Return the [X, Y] coordinate for the center point of the cell that contains the specified text.  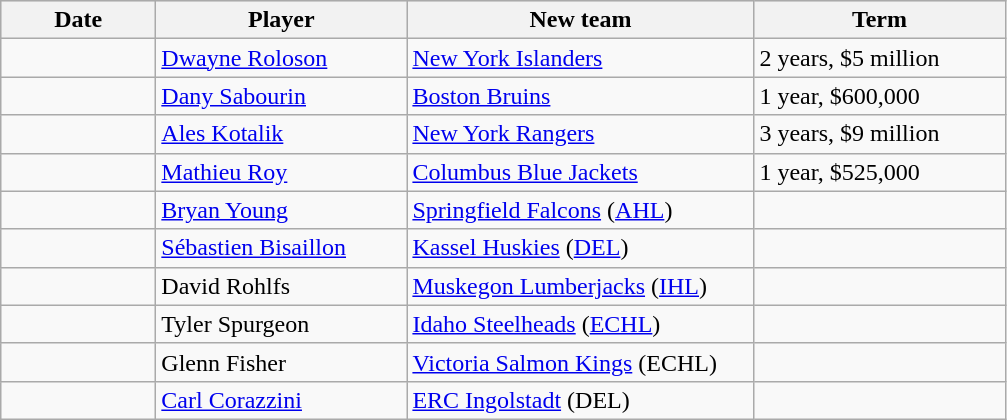
Player [282, 20]
ERC Ingolstadt (DEL) [580, 400]
Muskegon Lumberjacks (IHL) [580, 286]
New team [580, 20]
Springfield Falcons (AHL) [580, 210]
Term [880, 20]
Bryan Young [282, 210]
New York Islanders [580, 58]
Sébastien Bisaillon [282, 248]
Glenn Fisher [282, 362]
Date [78, 20]
2 years, $5 million [880, 58]
Dany Sabourin [282, 96]
Mathieu Roy [282, 172]
3 years, $9 million [880, 134]
Kassel Huskies (DEL) [580, 248]
Tyler Spurgeon [282, 324]
Dwayne Roloson [282, 58]
Ales Kotalik [282, 134]
Boston Bruins [580, 96]
David Rohlfs [282, 286]
Columbus Blue Jackets [580, 172]
New York Rangers [580, 134]
Victoria Salmon Kings (ECHL) [580, 362]
1 year, $600,000 [880, 96]
Carl Corazzini [282, 400]
Idaho Steelheads (ECHL) [580, 324]
1 year, $525,000 [880, 172]
